For the text-containing cell, return its midpoint in [X, Y] coordinate format. 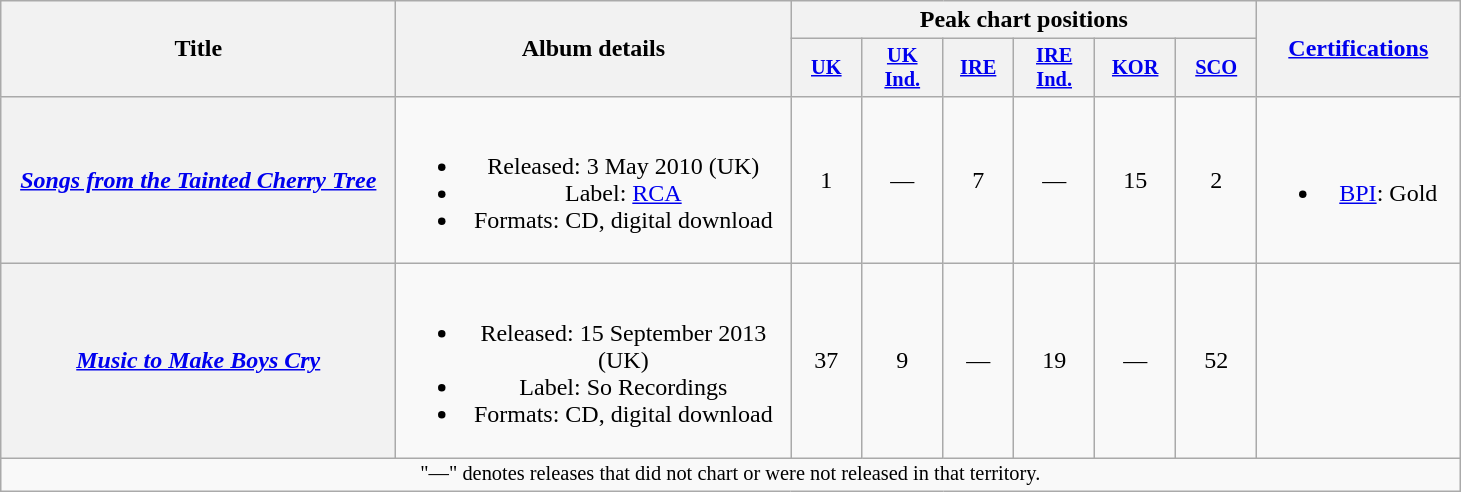
"—" denotes releases that did not chart or were not released in that territory. [730, 475]
UKInd. [902, 68]
19 [1054, 361]
IRE [978, 68]
37 [826, 361]
Title [198, 49]
7 [978, 180]
52 [1216, 361]
KOR [1136, 68]
Released: 15 September 2013 (UK)Label: So RecordingsFormats: CD, digital download [594, 361]
SCO [1216, 68]
15 [1136, 180]
9 [902, 361]
2 [1216, 180]
Songs from the Tainted Cherry Tree [198, 180]
Released: 3 May 2010 (UK)Label: RCAFormats: CD, digital download [594, 180]
1 [826, 180]
BPI: Gold [1358, 180]
Certifications [1358, 49]
Peak chart positions [1024, 20]
Album details [594, 49]
IREInd. [1054, 68]
UK [826, 68]
Music to Make Boys Cry [198, 361]
